Scan for the cell matching the given text and deliver its (X, Y) coordinate at center. 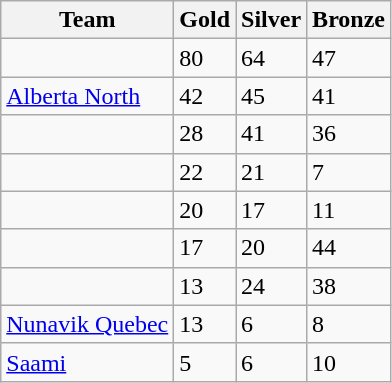
38 (349, 286)
36 (349, 134)
47 (349, 58)
Bronze (349, 20)
21 (272, 172)
7 (349, 172)
Silver (272, 20)
45 (272, 96)
11 (349, 210)
10 (349, 362)
42 (205, 96)
Nunavik Quebec (88, 324)
Saami (88, 362)
5 (205, 362)
Gold (205, 20)
24 (272, 286)
64 (272, 58)
Alberta North (88, 96)
80 (205, 58)
44 (349, 248)
8 (349, 324)
28 (205, 134)
22 (205, 172)
Team (88, 20)
